Find where the given text appears and provide that cell's center as [X, Y] coordinate. 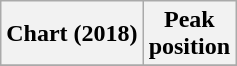
Chart (2018) [72, 34]
Peakposition [189, 34]
